Return the (x, y) coordinate for the center point of the cell that contains the specified text.  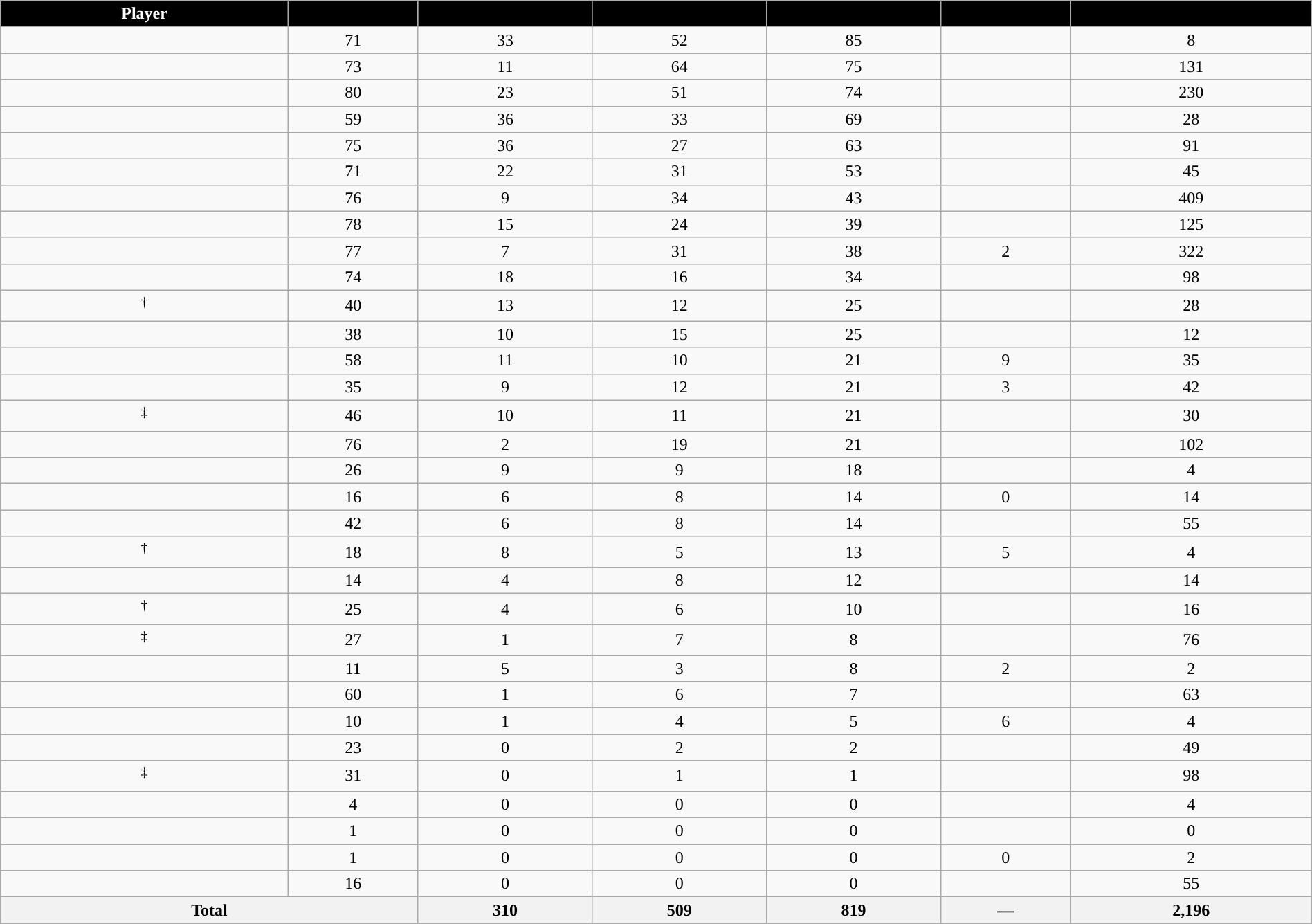
102 (1191, 444)
85 (854, 40)
40 (353, 306)
22 (505, 172)
230 (1191, 93)
Player (145, 14)
26 (353, 471)
53 (854, 172)
19 (680, 444)
80 (353, 93)
125 (1191, 224)
77 (353, 251)
819 (854, 910)
64 (680, 66)
58 (353, 361)
60 (353, 695)
51 (680, 93)
52 (680, 40)
49 (1191, 748)
Total (209, 910)
46 (353, 415)
39 (854, 224)
24 (680, 224)
310 (505, 910)
43 (854, 198)
509 (680, 910)
78 (353, 224)
69 (854, 119)
59 (353, 119)
73 (353, 66)
409 (1191, 198)
91 (1191, 145)
322 (1191, 251)
131 (1191, 66)
— (1005, 910)
2,196 (1191, 910)
45 (1191, 172)
30 (1191, 415)
